Provide the [x, y] coordinate of the cell's center where the given text is located.  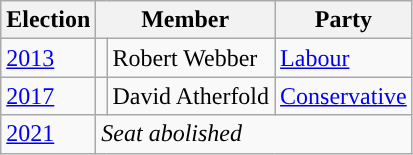
Member [186, 20]
Conservative [344, 96]
2013 [48, 58]
Labour [344, 58]
Party [344, 20]
Seat abolished [254, 134]
Election [48, 20]
David Atherfold [191, 96]
2021 [48, 134]
Robert Webber [191, 58]
2017 [48, 96]
